From the cell containing the given text, extract its center point as (x, y) coordinate. 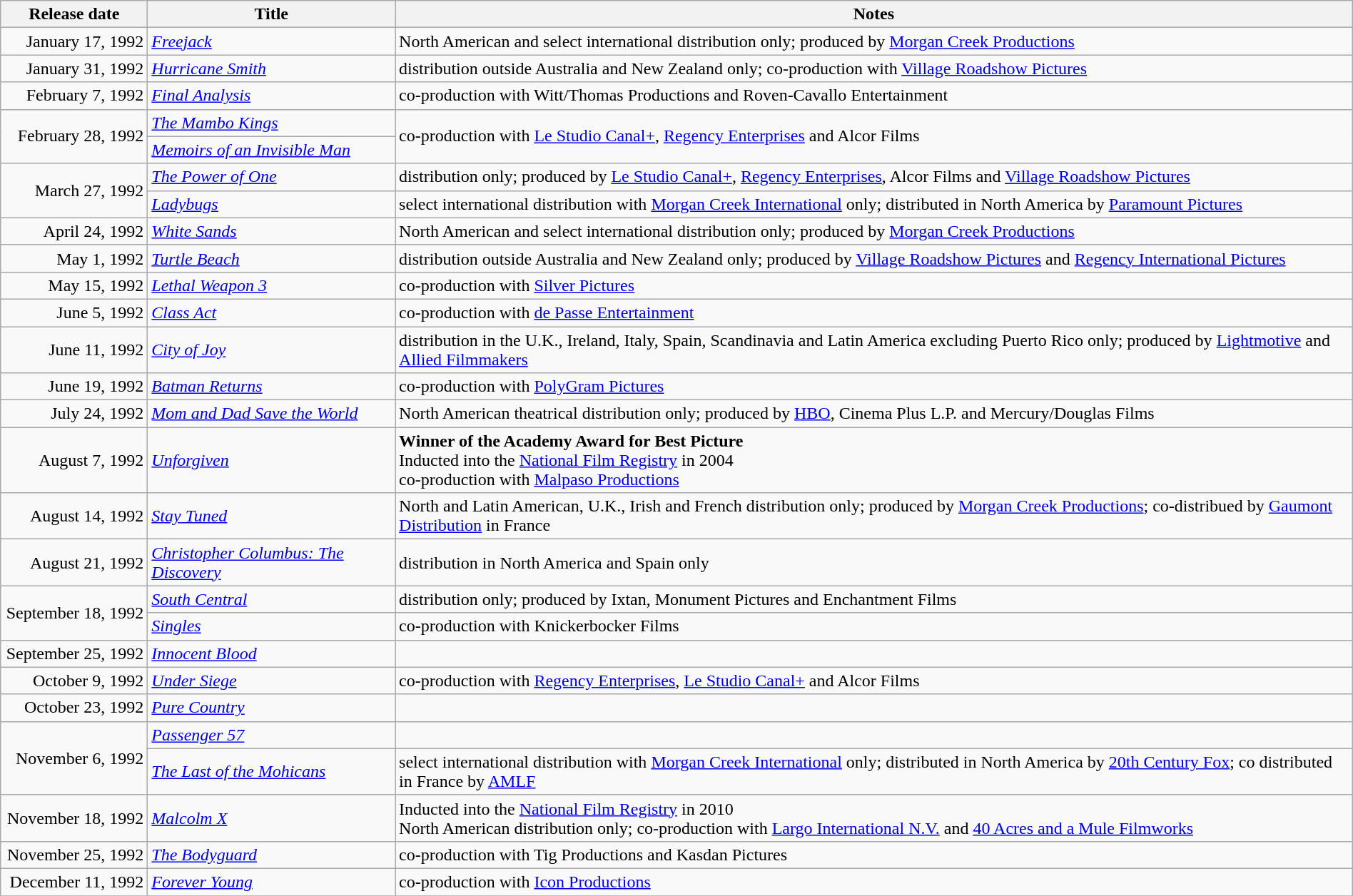
Class Act (271, 312)
January 31, 1992 (74, 68)
August 21, 1992 (74, 562)
co-production with Silver Pictures (874, 285)
September 25, 1992 (74, 653)
White Sands (271, 231)
Malcolm X (271, 818)
Notes (874, 14)
co-production with de Passe Entertainment (874, 312)
June 5, 1992 (74, 312)
November 18, 1992 (74, 818)
June 11, 1992 (74, 350)
August 14, 1992 (74, 516)
co-production with Regency Enterprises, Le Studio Canal+ and Alcor Films (874, 681)
Under Siege (271, 681)
May 1, 1992 (74, 258)
July 24, 1992 (74, 414)
Passenger 57 (271, 735)
The Bodyguard (271, 855)
Lethal Weapon 3 (271, 285)
Unforgiven (271, 460)
Memoirs of an Invisible Man (271, 150)
May 15, 1992 (74, 285)
Christopher Columbus: The Discovery (271, 562)
October 9, 1992 (74, 681)
co-production with Knickerbocker Films (874, 626)
Turtle Beach (271, 258)
Batman Returns (271, 387)
distribution in North America and Spain only (874, 562)
March 27, 1992 (74, 190)
October 23, 1992 (74, 708)
co-production with Le Studio Canal+, Regency Enterprises and Alcor Films (874, 136)
Innocent Blood (271, 653)
February 7, 1992 (74, 96)
co-production with Witt/Thomas Productions and Roven-Cavallo Entertainment (874, 96)
Ladybugs (271, 204)
November 25, 1992 (74, 855)
Forever Young (271, 882)
December 11, 1992 (74, 882)
Freejack (271, 41)
North American theatrical distribution only; produced by HBO, Cinema Plus L.P. and Mercury/Douglas Films (874, 414)
South Central (271, 599)
The Last of the Mohicans (271, 772)
distribution only; produced by Le Studio Canal+, Regency Enterprises, Alcor Films and Village Roadshow Pictures (874, 177)
City of Joy (271, 350)
August 7, 1992 (74, 460)
Title (271, 14)
The Power of One (271, 177)
The Mambo Kings (271, 123)
Stay Tuned (271, 516)
Hurricane Smith (271, 68)
February 28, 1992 (74, 136)
September 18, 1992 (74, 613)
distribution outside Australia and New Zealand only; produced by Village Roadshow Pictures and Regency International Pictures (874, 258)
Winner of the Academy Award for Best PictureInducted into the National Film Registry in 2004co-production with Malpaso Productions (874, 460)
distribution only; produced by Ixtan, Monument Pictures and Enchantment Films (874, 599)
distribution outside Australia and New Zealand only; co-production with Village Roadshow Pictures (874, 68)
Pure Country (271, 708)
Mom and Dad Save the World (271, 414)
November 6, 1992 (74, 758)
Singles (271, 626)
Release date (74, 14)
January 17, 1992 (74, 41)
April 24, 1992 (74, 231)
select international distribution with Morgan Creek International only; distributed in North America by Paramount Pictures (874, 204)
June 19, 1992 (74, 387)
co-production with PolyGram Pictures (874, 387)
co-production with Tig Productions and Kasdan Pictures (874, 855)
Final Analysis (271, 96)
co-production with Icon Productions (874, 882)
